Return (X, Y) of the center of cell containing provided text 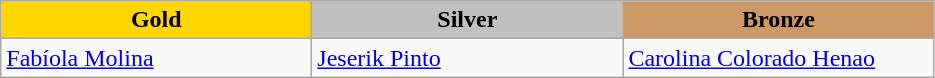
Carolina Colorado Henao (778, 58)
Silver (468, 20)
Bronze (778, 20)
Jeserik Pinto (468, 58)
Fabíola Molina (156, 58)
Gold (156, 20)
